Find where the given text appears and provide that cell's center as [x, y] coordinate. 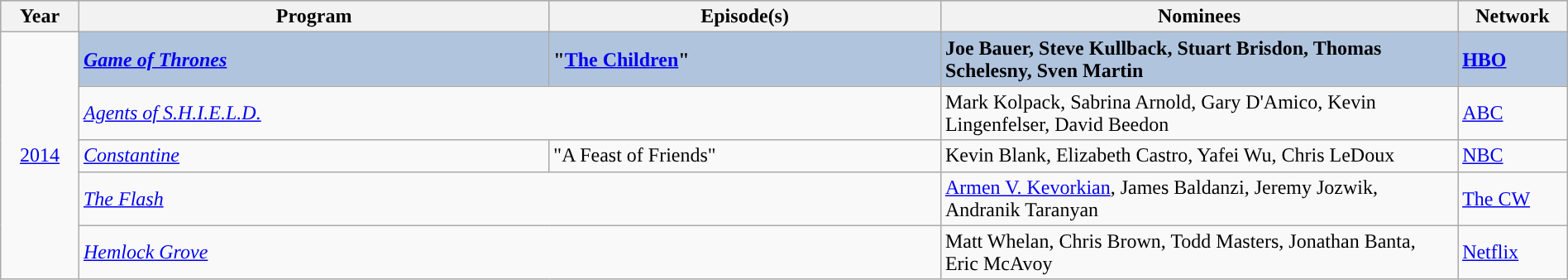
Mark Kolpack, Sabrina Arnold, Gary D'Amico, Kevin Lingenfelser, David Beedon [1199, 113]
Nominees [1199, 17]
Hemlock Grove [509, 252]
Constantine [313, 156]
2014 [40, 156]
Kevin Blank, Elizabeth Castro, Yafei Wu, Chris LeDoux [1199, 156]
Netflix [1513, 252]
"The Children" [745, 60]
Matt Whelan, Chris Brown, Todd Masters, Jonathan Banta, Eric McAvoy [1199, 252]
ABC [1513, 113]
Program [313, 17]
Agents of S.H.I.E.L.D. [509, 113]
The Flash [509, 199]
HBO [1513, 60]
Game of Thrones [313, 60]
Network [1513, 17]
"A Feast of Friends" [745, 156]
Year [40, 17]
Armen V. Kevorkian, James Baldanzi, Jeremy Jozwik, Andranik Taranyan [1199, 199]
Joe Bauer, Steve Kullback, Stuart Brisdon, Thomas Schelesny, Sven Martin [1199, 60]
NBC [1513, 156]
Episode(s) [745, 17]
The CW [1513, 199]
